Return the [x, y] coordinate for the center point of the cell that contains the specified text.  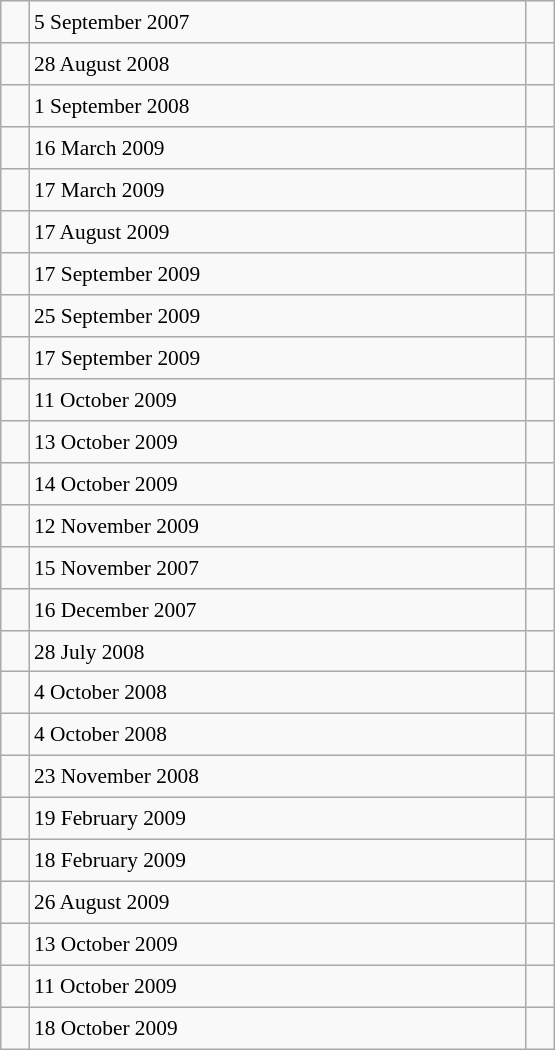
17 March 2009 [278, 190]
19 February 2009 [278, 819]
28 August 2008 [278, 64]
28 July 2008 [278, 651]
14 October 2009 [278, 483]
15 November 2007 [278, 567]
18 February 2009 [278, 861]
23 November 2008 [278, 777]
26 August 2009 [278, 903]
16 December 2007 [278, 609]
18 October 2009 [278, 1028]
25 September 2009 [278, 316]
5 September 2007 [278, 22]
1 September 2008 [278, 106]
16 March 2009 [278, 148]
12 November 2009 [278, 525]
17 August 2009 [278, 232]
